Determine the (X, Y) coordinate at the center of the cell enclosing the given text.  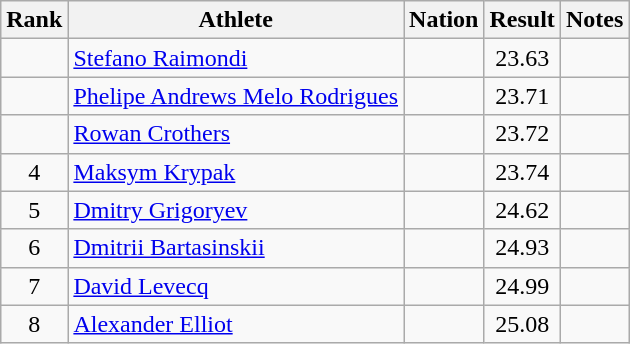
25.08 (522, 324)
Rank (34, 20)
23.71 (522, 96)
Alexander Elliot (236, 324)
Maksym Krypak (236, 172)
Notes (594, 20)
8 (34, 324)
Dmitrii Bartasinskii (236, 248)
4 (34, 172)
23.74 (522, 172)
23.63 (522, 58)
Phelipe Andrews Melo Rodrigues (236, 96)
Nation (444, 20)
24.62 (522, 210)
Result (522, 20)
David Levecq (236, 286)
Rowan Crothers (236, 134)
5 (34, 210)
24.99 (522, 286)
23.72 (522, 134)
24.93 (522, 248)
6 (34, 248)
7 (34, 286)
Athlete (236, 20)
Dmitry Grigoryev (236, 210)
Stefano Raimondi (236, 58)
